Find where the given text appears and provide that cell's center as [X, Y] coordinate. 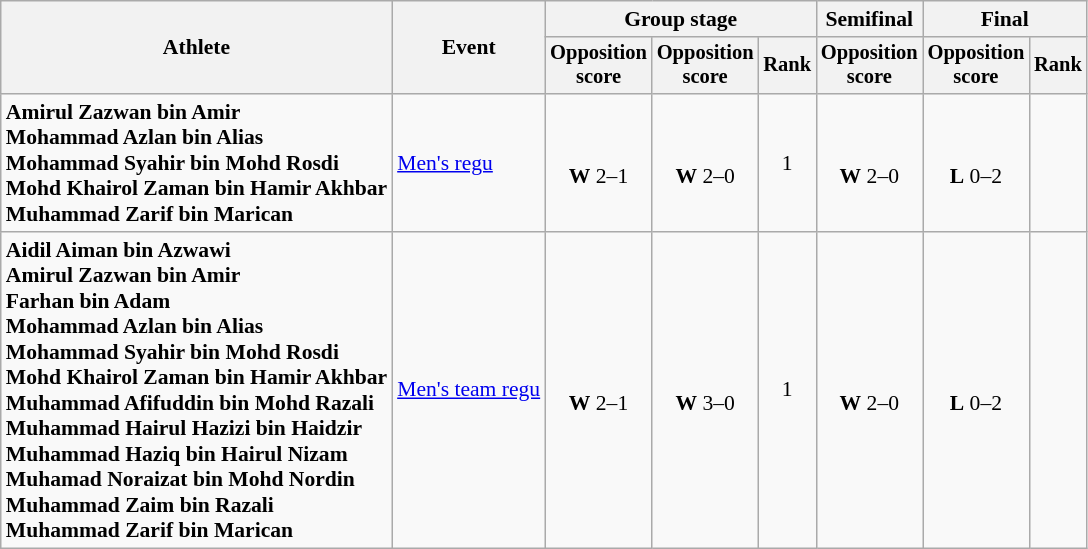
Group stage [680, 19]
Final [1005, 19]
W 3–0 [706, 390]
Event [468, 48]
Semifinal [870, 19]
Athlete [196, 48]
Men's team regu [468, 390]
Amirul Zazwan bin AmirMohammad Azlan bin AliasMohammad Syahir bin Mohd RosdiMohd Khairol Zaman bin Hamir AkhbarMuhammad Zarif bin Marican [196, 163]
Men's regu [468, 163]
